Return [X, Y] of the center of cell containing provided text 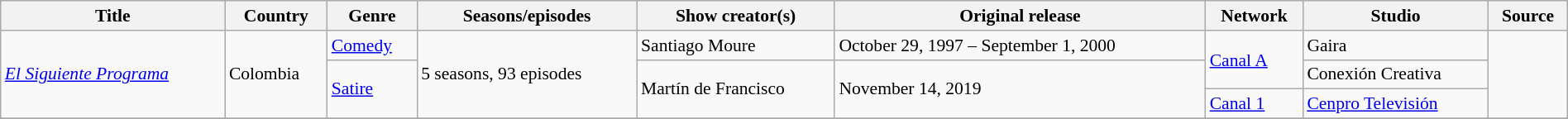
Gaira [1396, 45]
Genre [372, 16]
November 14, 2019 [1020, 89]
Cenpro Televisión [1396, 104]
Studio [1396, 16]
Seasons/episodes [527, 16]
Network [1255, 16]
Canal 1 [1255, 104]
Comedy [372, 45]
Colombia [276, 74]
October 29, 1997 – September 1, 2000 [1020, 45]
Santiago Moure [736, 45]
Martín de Francisco [736, 89]
Satire [372, 89]
Original release [1020, 16]
5 seasons, 93 episodes [527, 74]
Canal A [1255, 59]
Source [1528, 16]
Conexión Creativa [1396, 74]
Country [276, 16]
Show creator(s) [736, 16]
El Siguiente Programa [112, 74]
Title [112, 16]
